Pinpoint the cell where the given text exists, returning its [x, y] midpoint coordinate. 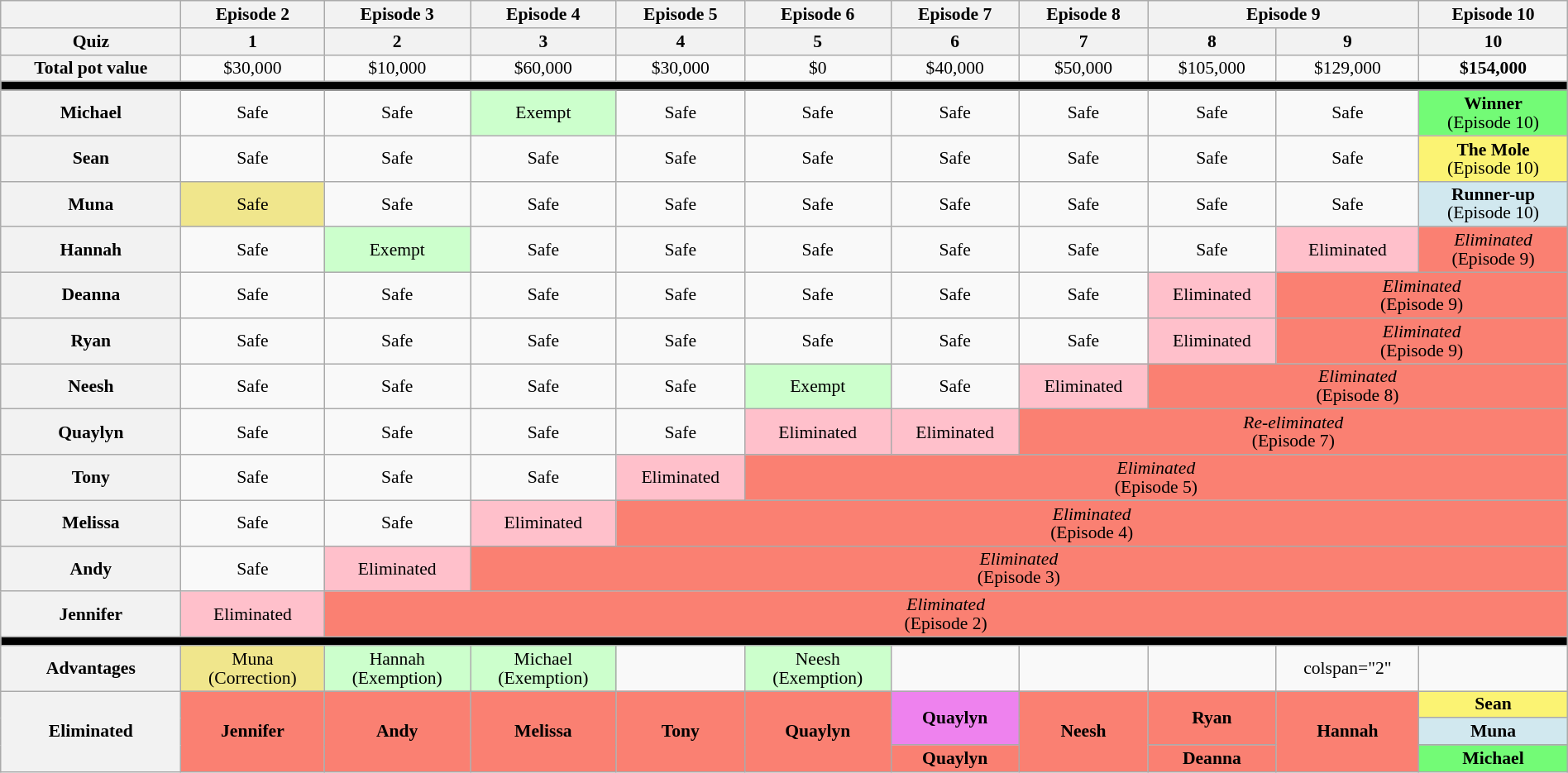
Episode 3 [397, 15]
Episode 6 [817, 15]
Episode 10 [1494, 15]
$40,000 [954, 68]
Total pot value [91, 68]
4 [680, 41]
$154,000 [1494, 68]
$50,000 [1083, 68]
Eliminated (Episode 4) [1092, 522]
7 [1083, 41]
The Mole (Episode 10) [1494, 159]
Neesh (Exemption) [817, 668]
8 [1212, 41]
3 [544, 41]
colspan="2" [1348, 668]
$60,000 [544, 68]
Quiz [91, 41]
Hannah (Exemption) [397, 668]
$10,000 [397, 68]
$129,000 [1348, 68]
Eliminated (Episode 3) [1019, 569]
Winner (Episode 10) [1494, 112]
Episode 5 [680, 15]
2 [397, 41]
Muna (Correction) [253, 668]
10 [1494, 41]
5 [817, 41]
Episode 9 [1284, 15]
Episode 8 [1083, 15]
Eliminated (Episode 5) [1156, 478]
Episode 4 [544, 15]
9 [1348, 41]
Re-eliminated (Episode 7) [1293, 432]
Michael (Exemption) [544, 668]
6 [954, 41]
Eliminated (Episode 2) [946, 615]
$105,000 [1212, 68]
$0 [817, 68]
1 [253, 41]
Episode 7 [954, 15]
Runner-up (Episode 10) [1494, 203]
Eliminated (Episode 8) [1358, 387]
Advantages [91, 668]
Episode 2 [253, 15]
